Identify which cell holds the provided text, then report its (x, y) central coordinate. 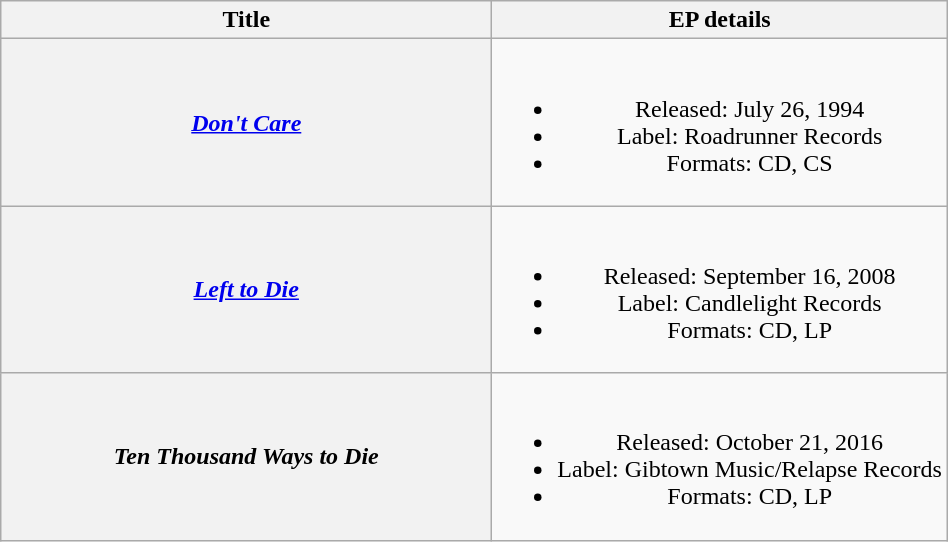
Left to Die (246, 290)
Released: July 26, 1994Label: Roadrunner RecordsFormats: CD, CS (720, 122)
Title (246, 20)
Don't Care (246, 122)
Released: October 21, 2016Label: Gibtown Music/Relapse RecordsFormats: CD, LP (720, 456)
Released: September 16, 2008Label: Candlelight RecordsFormats: CD, LP (720, 290)
EP details (720, 20)
Ten Thousand Ways to Die (246, 456)
